Search for the cell housing the specified text and yield its [X, Y] center coordinate. 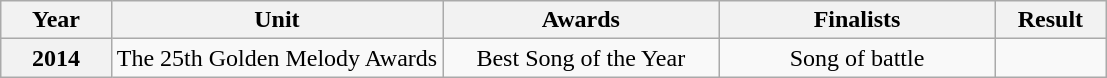
Song of battle [857, 58]
Result [1050, 20]
The 25th Golden Melody Awards [276, 58]
Year [56, 20]
Finalists [857, 20]
Awards [581, 20]
2014 [56, 58]
Unit [276, 20]
Best Song of the Year [581, 58]
